For the text-containing cell, return its midpoint in [x, y] coordinate format. 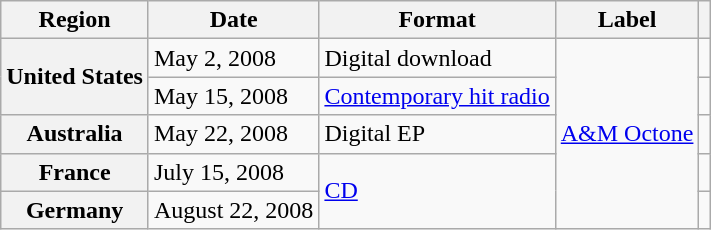
May 2, 2008 [233, 58]
France [75, 172]
Label [627, 20]
A&M Octone [627, 134]
May 22, 2008 [233, 134]
August 22, 2008 [233, 210]
Digital download [437, 58]
Contemporary hit radio [437, 96]
Region [75, 20]
Digital EP [437, 134]
Date [233, 20]
United States [75, 77]
May 15, 2008 [233, 96]
Germany [75, 210]
CD [437, 191]
Australia [75, 134]
Format [437, 20]
July 15, 2008 [233, 172]
